Determine the (x, y) coordinate at the center of the cell enclosing the given text.  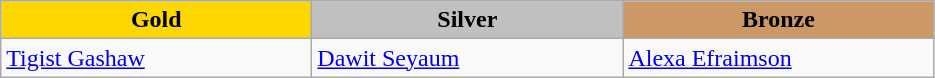
Tigist Gashaw (156, 58)
Dawit Seyaum (468, 58)
Gold (156, 20)
Silver (468, 20)
Bronze (778, 20)
Alexa Efraimson (778, 58)
